Locate the cell with the specified text and output its [X, Y] center coordinate. 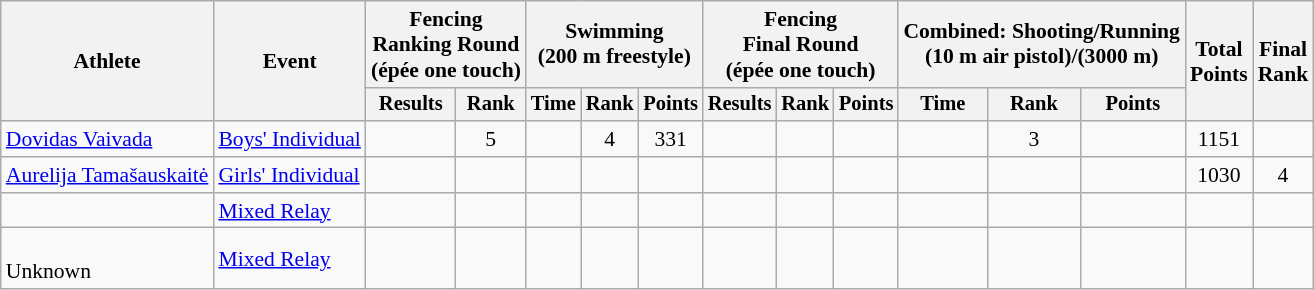
TotalPoints [1219, 61]
FencingRanking Round(épée one touch) [446, 44]
Athlete [108, 61]
1030 [1219, 175]
Girls' Individual [290, 175]
1151 [1219, 139]
331 [670, 139]
5 [491, 139]
Combined: Shooting/Running(10 m air pistol)/(3000 m) [1042, 44]
Aurelija Tamašauskaitė [108, 175]
Dovidas Vaivada [108, 139]
Event [290, 61]
FencingFinal Round(épée one touch) [801, 44]
Boys' Individual [290, 139]
3 [1034, 139]
FinalRank [1284, 61]
Swimming(200 m freestyle) [614, 44]
Unknown [108, 258]
